Pinpoint the cell where the given text exists, returning its (x, y) midpoint coordinate. 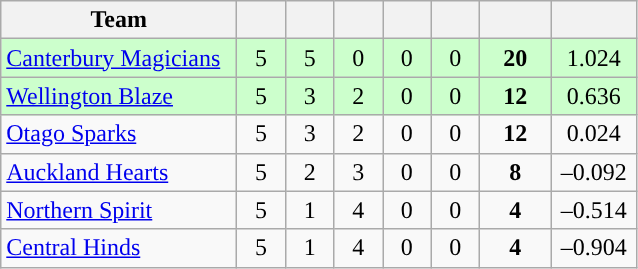
0.636 (594, 96)
Auckland Hearts (119, 172)
0.024 (594, 134)
8 (516, 172)
–0.514 (594, 210)
Northern Spirit (119, 210)
Otago Sparks (119, 134)
Wellington Blaze (119, 96)
–0.092 (594, 172)
–0.904 (594, 248)
Canterbury Magicians (119, 58)
1.024 (594, 58)
20 (516, 58)
Central Hinds (119, 248)
Team (119, 20)
